Capture the cell that displays the provided text and extract its [X, Y] central coordinate. 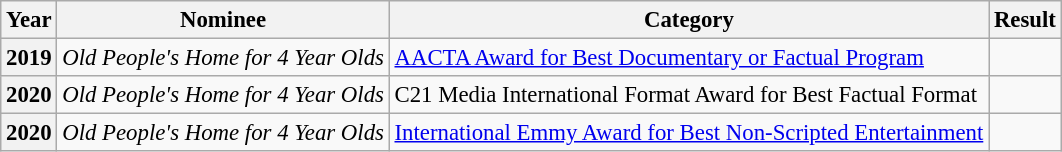
International Emmy Award for Best Non-Scripted Entertainment [688, 133]
C21 Media International Format Award for Best Factual Format [688, 95]
Category [688, 20]
2019 [29, 58]
Nominee [223, 20]
Year [29, 20]
AACTA Award for Best Documentary or Factual Program [688, 58]
Result [1026, 20]
